Return the (x, y) coordinate for the center point of the cell that contains the specified text.  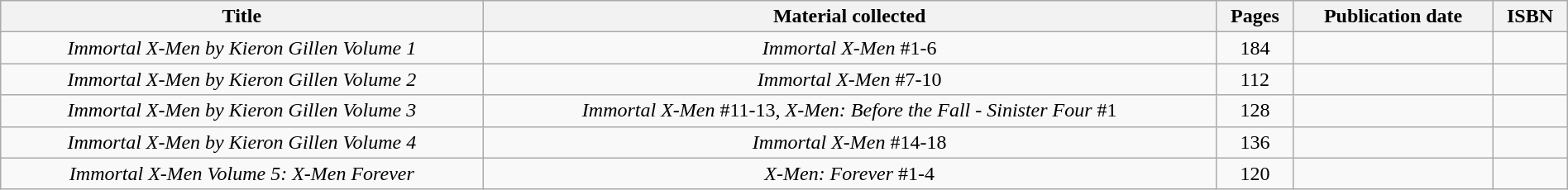
X-Men: Forever #1-4 (849, 173)
128 (1255, 111)
184 (1255, 48)
Publication date (1393, 17)
ISBN (1530, 17)
Material collected (849, 17)
Pages (1255, 17)
Immortal X-Men by Kieron Gillen Volume 4 (241, 142)
120 (1255, 173)
Immortal X-Men by Kieron Gillen Volume 1 (241, 48)
Title (241, 17)
Immortal X-Men #7-10 (849, 79)
112 (1255, 79)
136 (1255, 142)
Immortal X-Men #11-13, X-Men: Before the Fall - Sinister Four #1 (849, 111)
Immortal X-Men Volume 5: X-Men Forever (241, 173)
Immortal X-Men #1-6 (849, 48)
Immortal X-Men by Kieron Gillen Volume 3 (241, 111)
Immortal X-Men #14-18 (849, 142)
Immortal X-Men by Kieron Gillen Volume 2 (241, 79)
